Determine the (X, Y) coordinate at the center of the cell enclosing the given text.  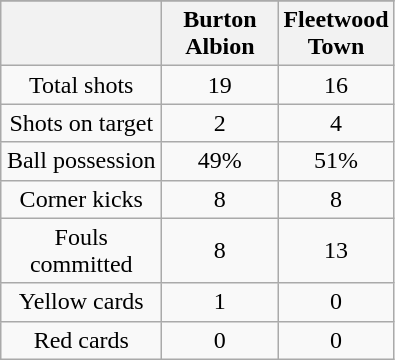
Red cards (82, 340)
1 (220, 302)
2 (220, 123)
Fouls committed (82, 250)
19 (220, 85)
Fleetwood Town (336, 34)
Burton Albion (220, 34)
13 (336, 250)
Total shots (82, 85)
4 (336, 123)
Ball possession (82, 161)
Corner kicks (82, 199)
Shots on target (82, 123)
51% (336, 161)
16 (336, 85)
Yellow cards (82, 302)
49% (220, 161)
